Scan for the cell matching the given text and deliver its [X, Y] coordinate at center. 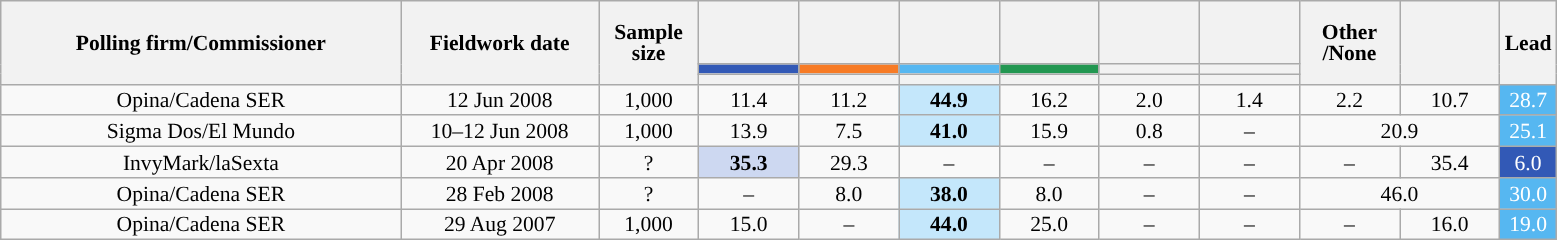
20 Apr 2008 [500, 162]
28.7 [1528, 100]
35.4 [1450, 162]
25.1 [1528, 132]
10–12 Jun 2008 [500, 132]
15.9 [1049, 132]
Fieldwork date [500, 42]
44.0 [949, 224]
Polling firm/Commissioner [201, 42]
20.9 [1399, 132]
0.8 [1149, 132]
Sigma Dos/El Mundo [201, 132]
25.0 [1049, 224]
InvyMark/laSexta [201, 162]
Other/None [1349, 42]
28 Feb 2008 [500, 194]
29 Aug 2007 [500, 224]
44.9 [949, 100]
1.4 [1249, 100]
16.0 [1450, 224]
35.3 [749, 162]
19.0 [1528, 224]
30.0 [1528, 194]
12 Jun 2008 [500, 100]
2.0 [1149, 100]
46.0 [1399, 194]
29.3 [849, 162]
11.4 [749, 100]
15.0 [749, 224]
11.2 [849, 100]
13.9 [749, 132]
38.0 [949, 194]
Sample size [648, 42]
Lead [1528, 42]
2.2 [1349, 100]
7.5 [849, 132]
10.7 [1450, 100]
41.0 [949, 132]
16.2 [1049, 100]
6.0 [1528, 162]
